Output the (x, y) coordinate of the center of the cell containing the given text.  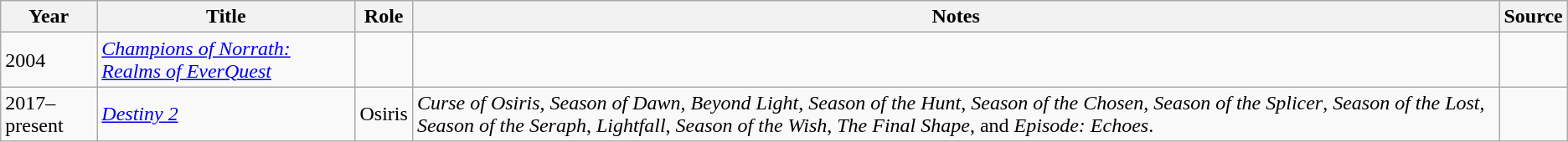
Destiny 2 (226, 114)
2004 (49, 60)
Osiris (384, 114)
Champions of Norrath: Realms of EverQuest (226, 60)
Role (384, 17)
2017–present (49, 114)
Notes (956, 17)
Title (226, 17)
Year (49, 17)
Source (1533, 17)
